Search for the cell housing the specified text and yield its [x, y] center coordinate. 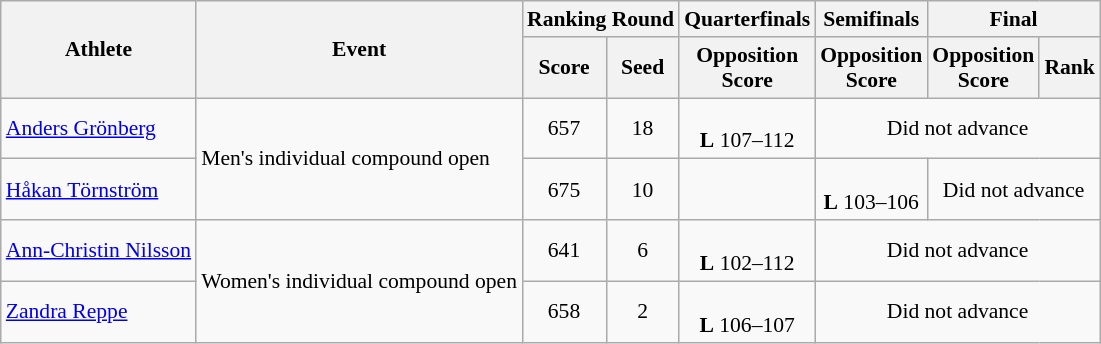
Athlete [98, 50]
6 [642, 250]
L 106–107 [747, 312]
641 [564, 250]
L 107–112 [747, 128]
675 [564, 190]
Women's individual compound open [359, 281]
10 [642, 190]
Final [1014, 19]
L 103–106 [871, 190]
Men's individual compound open [359, 159]
Zandra Reppe [98, 312]
Semifinals [871, 19]
Event [359, 50]
Score [564, 68]
Håkan Törnström [98, 190]
Rank [1070, 68]
Quarterfinals [747, 19]
2 [642, 312]
Seed [642, 68]
658 [564, 312]
657 [564, 128]
Ranking Round [600, 19]
Ann-Christin Nilsson [98, 250]
Anders Grönberg [98, 128]
18 [642, 128]
L 102–112 [747, 250]
